Extract the [x, y] coordinate from the center of the cell holding the provided text.  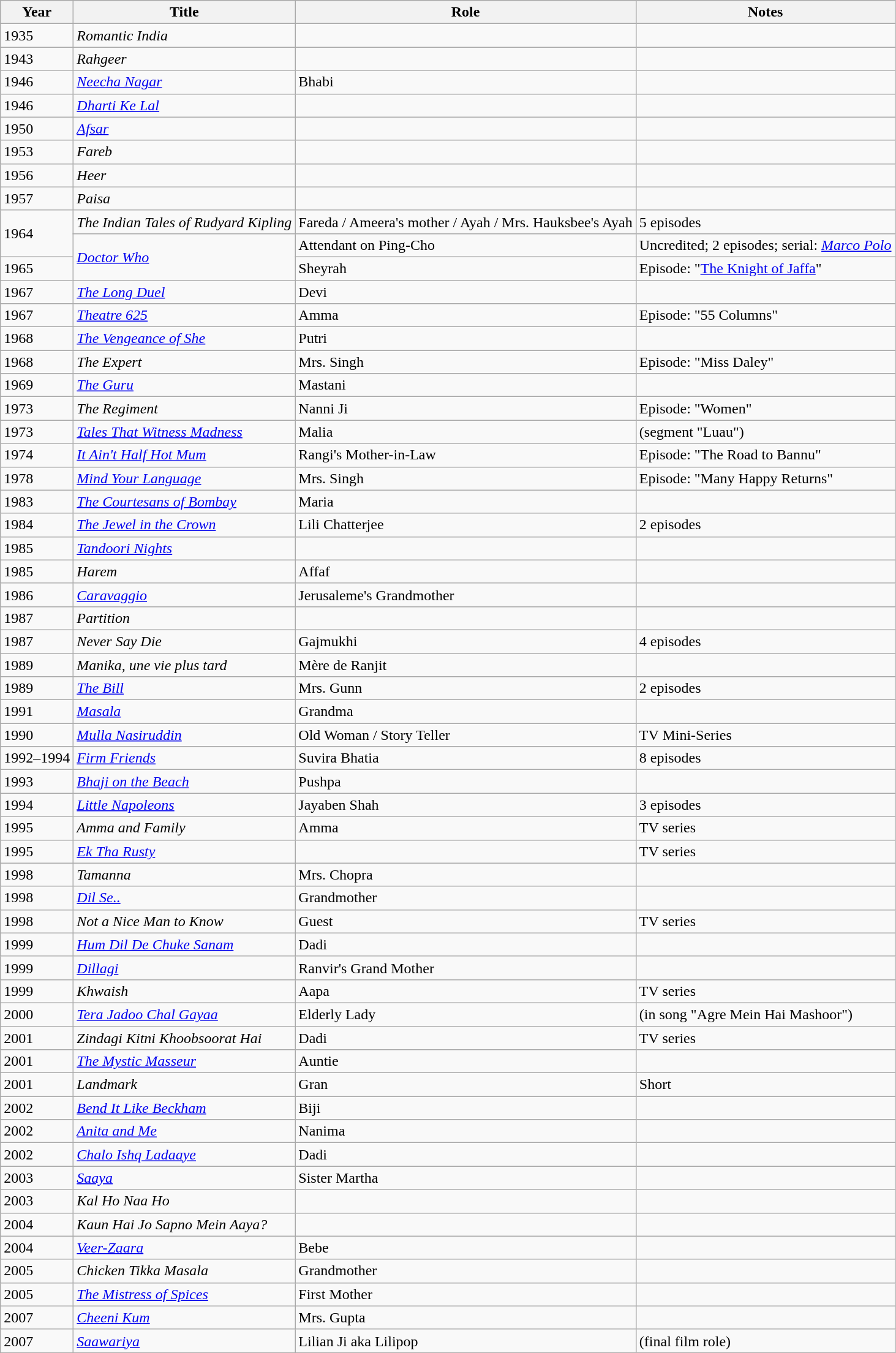
The Bill [184, 688]
TV Mini-Series [766, 735]
Year [37, 12]
The Mystic Masseur [184, 1061]
Bhabi [465, 82]
Masala [184, 712]
Dharti Ke Lal [184, 105]
1993 [37, 782]
Mastani [465, 385]
Nanima [465, 1131]
Dillagi [184, 968]
Rangi's Mother-in-Law [465, 455]
1969 [37, 385]
1991 [37, 712]
Mère de Ranjit [465, 665]
The Regiment [184, 409]
Chicken Tikka Masala [184, 1271]
Paisa [184, 198]
Saaya [184, 1178]
Not a Nice Man to Know [184, 921]
Afsar [184, 129]
Ek Tha Rusty [184, 851]
Landmark [184, 1085]
1978 [37, 478]
First Mother [465, 1294]
Episode: "The Road to Bannu" [766, 455]
Doctor Who [184, 257]
Short [766, 1085]
Gran [465, 1085]
Dil Se.. [184, 898]
Never Say Die [184, 641]
The Expert [184, 362]
Bend It Like Beckham [184, 1108]
Mulla Nasiruddin [184, 735]
1935 [37, 36]
1994 [37, 805]
Lili Chatterjee [465, 525]
Mrs. Gunn [465, 688]
Episode: "The Knight of Jaffa" [766, 268]
Khwaish [184, 991]
Veer-Zaara [184, 1248]
1984 [37, 525]
Tamanna [184, 875]
1943 [37, 59]
The Indian Tales of Rudyard Kipling [184, 222]
The Guru [184, 385]
Mrs. Gupta [465, 1317]
Elderly Lady [465, 1014]
Guest [465, 921]
Grandma [465, 712]
1986 [37, 595]
Caravaggio [184, 595]
The Long Duel [184, 292]
Auntie [465, 1061]
Tandoori Nights [184, 548]
Title [184, 12]
5 episodes [766, 222]
1964 [37, 233]
Notes [766, 12]
(segment "Luau") [766, 432]
1950 [37, 129]
Manika, une vie plus tard [184, 665]
Putri [465, 339]
Uncredited; 2 episodes; serial: Marco Polo [766, 245]
Neecha Nagar [184, 82]
Tera Jadoo Chal Gayaa [184, 1014]
Role [465, 12]
Episode: "Many Happy Returns" [766, 478]
Fareb [184, 152]
Episode: "55 Columns" [766, 315]
Firm Friends [184, 758]
Ranvir's Grand Mother [465, 968]
Bebe [465, 1248]
1974 [37, 455]
It Ain't Half Hot Mum [184, 455]
Episode: "Women" [766, 409]
Malia [465, 432]
2000 [37, 1014]
Sister Martha [465, 1178]
Partition [184, 618]
1990 [37, 735]
Tales That Witness Madness [184, 432]
Fareda / Ameera's mother / Ayah / Mrs. Hauksbee's Ayah [465, 222]
Chalo Ishq Ladaaye [184, 1155]
1953 [37, 152]
Aapa [465, 991]
1956 [37, 175]
Heer [184, 175]
Bhaji on the Beach [184, 782]
Kaun Hai Jo Sapno Mein Aaya? [184, 1224]
3 episodes [766, 805]
Theatre 625 [184, 315]
Sheyrah [465, 268]
Lilian Ji aka Lilipop [465, 1341]
1983 [37, 502]
Rahgeer [184, 59]
Zindagi Kitni Khoobsoorat Hai [184, 1038]
(final film role) [766, 1341]
(in song "Agre Mein Hai Mashoor") [766, 1014]
Kal Ho Naa Ho [184, 1201]
1965 [37, 268]
Jayaben Shah [465, 805]
Hum Dil De Chuke Sanam [184, 944]
Maria [465, 502]
Suvira Bhatia [465, 758]
The Vengeance of She [184, 339]
Cheeni Kum [184, 1317]
The Mistress of Spices [184, 1294]
8 episodes [766, 758]
Romantic India [184, 36]
Episode: "Miss Daley" [766, 362]
Biji [465, 1108]
Affaf [465, 571]
Gajmukhi [465, 641]
Old Woman / Story Teller [465, 735]
Harem [184, 571]
Saawariya [184, 1341]
Amma and Family [184, 828]
Pushpa [465, 782]
Nanni Ji [465, 409]
Mind Your Language [184, 478]
1992–1994 [37, 758]
1957 [37, 198]
Devi [465, 292]
Little Napoleons [184, 805]
The Courtesans of Bombay [184, 502]
Attendant on Ping-Cho [465, 245]
The Jewel in the Crown [184, 525]
Jerusaleme's Grandmother [465, 595]
4 episodes [766, 641]
Anita and Me [184, 1131]
Mrs. Chopra [465, 875]
